Determine the [X, Y] coordinate at the center of the cell enclosing the given text.  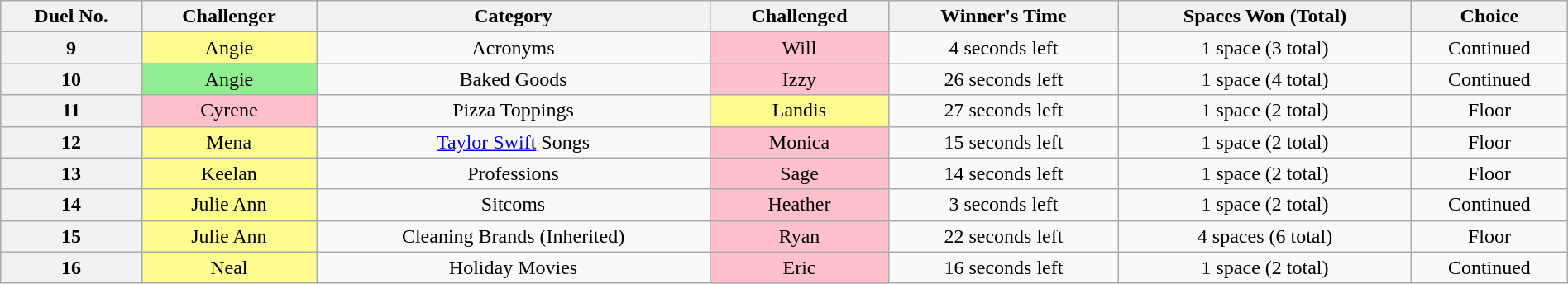
Acronyms [513, 48]
Category [513, 17]
Monica [800, 142]
1 space (3 total) [1264, 48]
Choice [1490, 17]
10 [71, 79]
Winner's Time [1003, 17]
Pizza Toppings [513, 111]
Heather [800, 205]
Professions [513, 173]
1 space (4 total) [1264, 79]
Cyrene [228, 111]
Challenged [800, 17]
Keelan [228, 173]
Neal [228, 267]
Ryan [800, 236]
4 spaces (6 total) [1264, 236]
Sitcoms [513, 205]
Cleaning Brands (Inherited) [513, 236]
Will [800, 48]
27 seconds left [1003, 111]
Sage [800, 173]
14 seconds left [1003, 173]
15 seconds left [1003, 142]
Spaces Won (Total) [1264, 17]
15 [71, 236]
16 seconds left [1003, 267]
14 [71, 205]
3 seconds left [1003, 205]
11 [71, 111]
Mena [228, 142]
Landis [800, 111]
Challenger [228, 17]
Eric [800, 267]
22 seconds left [1003, 236]
4 seconds left [1003, 48]
Baked Goods [513, 79]
9 [71, 48]
Taylor Swift Songs [513, 142]
16 [71, 267]
Duel No. [71, 17]
Izzy [800, 79]
26 seconds left [1003, 79]
13 [71, 173]
12 [71, 142]
Holiday Movies [513, 267]
